Pinpoint the cell where the given text exists, returning its (x, y) midpoint coordinate. 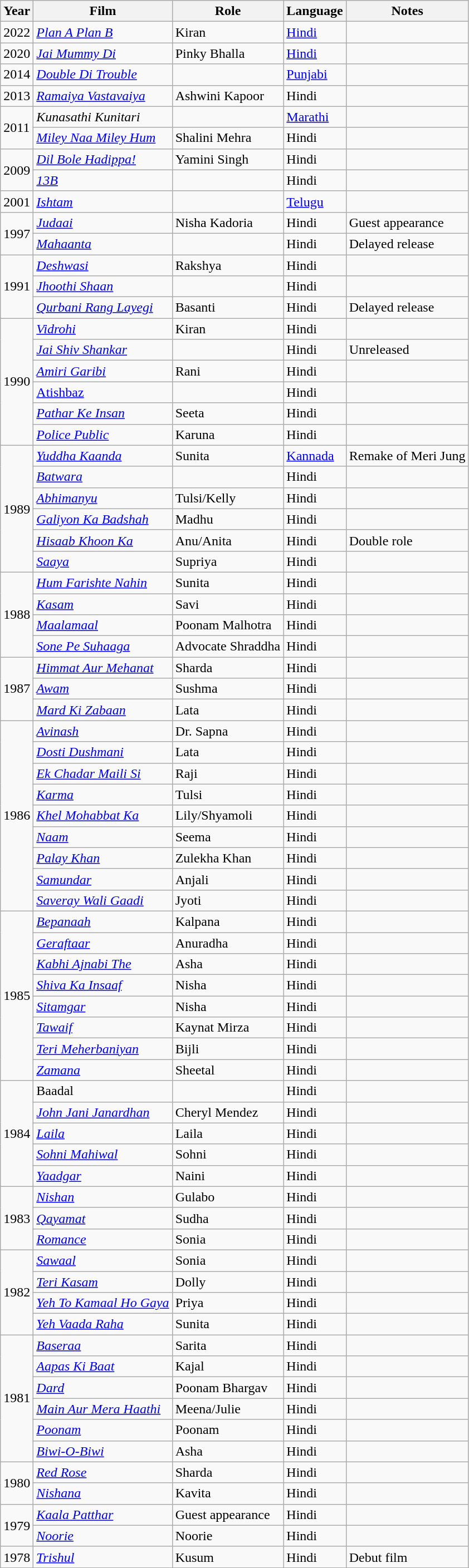
Sawaal (102, 1260)
1984 (17, 1133)
Kusum (228, 1557)
Double role (407, 540)
Shalini Mehra (228, 138)
Tulsi (228, 795)
1981 (17, 1398)
1989 (17, 509)
Notes (407, 11)
Bepanaah (102, 921)
Red Rose (102, 1472)
Savi (228, 604)
1982 (17, 1292)
Meena/Julie (228, 1409)
Pathar Ke Insan (102, 413)
1991 (17, 287)
Samundar (102, 879)
1980 (17, 1483)
Aapas Ki Baat (102, 1367)
Palay Khan (102, 858)
Year (17, 11)
Unreleased (407, 350)
Sohni Mahiwal (102, 1155)
Karuna (228, 435)
Khel Mohabbat Ka (102, 816)
Nishan (102, 1197)
Sarita (228, 1345)
Zulekha Khan (228, 858)
Kaala Patthar (102, 1515)
Plan A Plan B (102, 32)
13B (102, 180)
Jai Shiv Shankar (102, 350)
Hum Farishte Nahin (102, 583)
Kajal (228, 1367)
Kasam (102, 604)
Debut film (407, 1557)
Sudha (228, 1218)
Gulabo (228, 1197)
Teri Kasam (102, 1281)
Lily/Shyamoli (228, 816)
Amiri Garibi (102, 371)
Yamini Singh (228, 159)
Raji (228, 773)
Dil Bole Hadippa! (102, 159)
Judaai (102, 223)
Kaynat Mirza (228, 1028)
Saveray Wali Gaadi (102, 900)
Rakshya (228, 265)
Jhoothi Shaan (102, 287)
Seema (228, 837)
2001 (17, 201)
Poonam Bhargav (228, 1388)
Saaya (102, 561)
Anu/Anita (228, 540)
Hisaab Khoon Ka (102, 540)
Himmat Aur Mehanat (102, 668)
Poonam Malhotra (228, 625)
Maalamaal (102, 625)
Yuddha Kaanda (102, 456)
Jyoti (228, 900)
Naam (102, 837)
2011 (17, 127)
Kabhi Ajnabi The (102, 964)
Nisha Kadoria (228, 223)
Galiyon Ka Badshah (102, 519)
Ishtam (102, 201)
Anjali (228, 879)
Sushma (228, 689)
Vidrohi (102, 329)
Qayamat (102, 1218)
Kavita (228, 1493)
Biwi-O-Biwi (102, 1451)
Mahaanta (102, 244)
Kalpana (228, 921)
Ramaiya Vastavaiya (102, 96)
Supriya (228, 561)
John Jani Janardhan (102, 1112)
Basanti (228, 308)
Kannada (315, 456)
Dosti Dushmani (102, 752)
Trishul (102, 1557)
1978 (17, 1557)
Qurbani Rang Layegi (102, 308)
Cheryl Mendez (228, 1112)
1997 (17, 233)
Dolly (228, 1281)
2014 (17, 75)
1983 (17, 1218)
Ek Chadar Maili Si (102, 773)
1979 (17, 1525)
Awam (102, 689)
Sohni (228, 1155)
Baseraa (102, 1345)
Advocate Shraddha (228, 647)
Role (228, 11)
Sitamgar (102, 1007)
Remake of Meri Jung (407, 456)
Kunasathi Kunitari (102, 117)
Seeta (228, 413)
Main Aur Mera Haathi (102, 1409)
Abhimanyu (102, 498)
Film (102, 11)
1988 (17, 614)
Police Public (102, 435)
Yeh To Kamaal Ho Gaya (102, 1303)
Zamana (102, 1070)
Pinky Bhalla (228, 53)
Shiva Ka Insaaf (102, 985)
2020 (17, 53)
Ashwini Kapoor (228, 96)
Double Di Trouble (102, 75)
1985 (17, 995)
Marathi (315, 117)
Deshwasi (102, 265)
Romance (102, 1239)
1987 (17, 689)
2022 (17, 32)
Sone Pe Suhaaga (102, 647)
Yaadgar (102, 1176)
Yeh Vaada Raha (102, 1324)
Priya (228, 1303)
1986 (17, 816)
Mard Ki Zabaan (102, 710)
Nishana (102, 1493)
Atishbaz (102, 392)
Bijli (228, 1049)
Rani (228, 371)
Punjabi (315, 75)
Geraftaar (102, 943)
Language (315, 11)
Batwara (102, 477)
Dr. Sapna (228, 731)
1990 (17, 382)
Karma (102, 795)
Madhu (228, 519)
Sheetal (228, 1070)
2013 (17, 96)
Tawaif (102, 1028)
Telugu (315, 201)
Dard (102, 1388)
Baadal (102, 1091)
Teri Meherbaniyan (102, 1049)
2009 (17, 170)
Avinash (102, 731)
Jai Mummy Di (102, 53)
Tulsi/Kelly (228, 498)
Miley Naa Miley Hum (102, 138)
Naini (228, 1176)
Anuradha (228, 943)
